Search for the cell housing the specified text and yield its [X, Y] center coordinate. 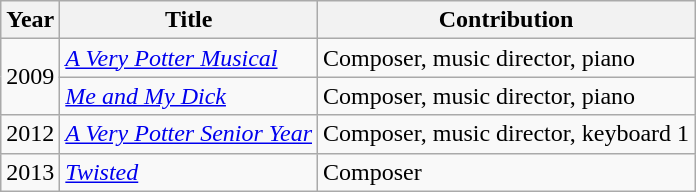
Title [189, 20]
Composer, music director, keyboard 1 [506, 134]
2013 [30, 172]
2012 [30, 134]
Composer [506, 172]
Year [30, 20]
A Very Potter Musical [189, 58]
Twisted [189, 172]
2009 [30, 77]
Me and My Dick [189, 96]
Contribution [506, 20]
A Very Potter Senior Year [189, 134]
